Capture the cell that displays the provided text and extract its [x, y] central coordinate. 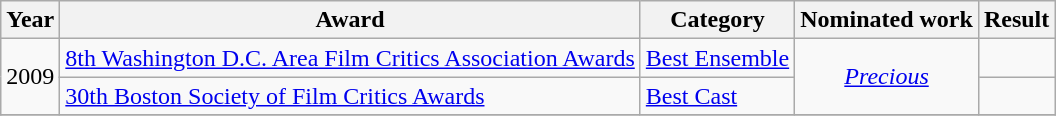
30th Boston Society of Film Critics Awards [350, 96]
Award [350, 20]
Best Cast [717, 96]
2009 [30, 77]
Precious [887, 77]
Best Ensemble [717, 58]
Result [1016, 20]
Year [30, 20]
Nominated work [887, 20]
Category [717, 20]
8th Washington D.C. Area Film Critics Association Awards [350, 58]
